Search for the cell housing the specified text and yield its (x, y) center coordinate. 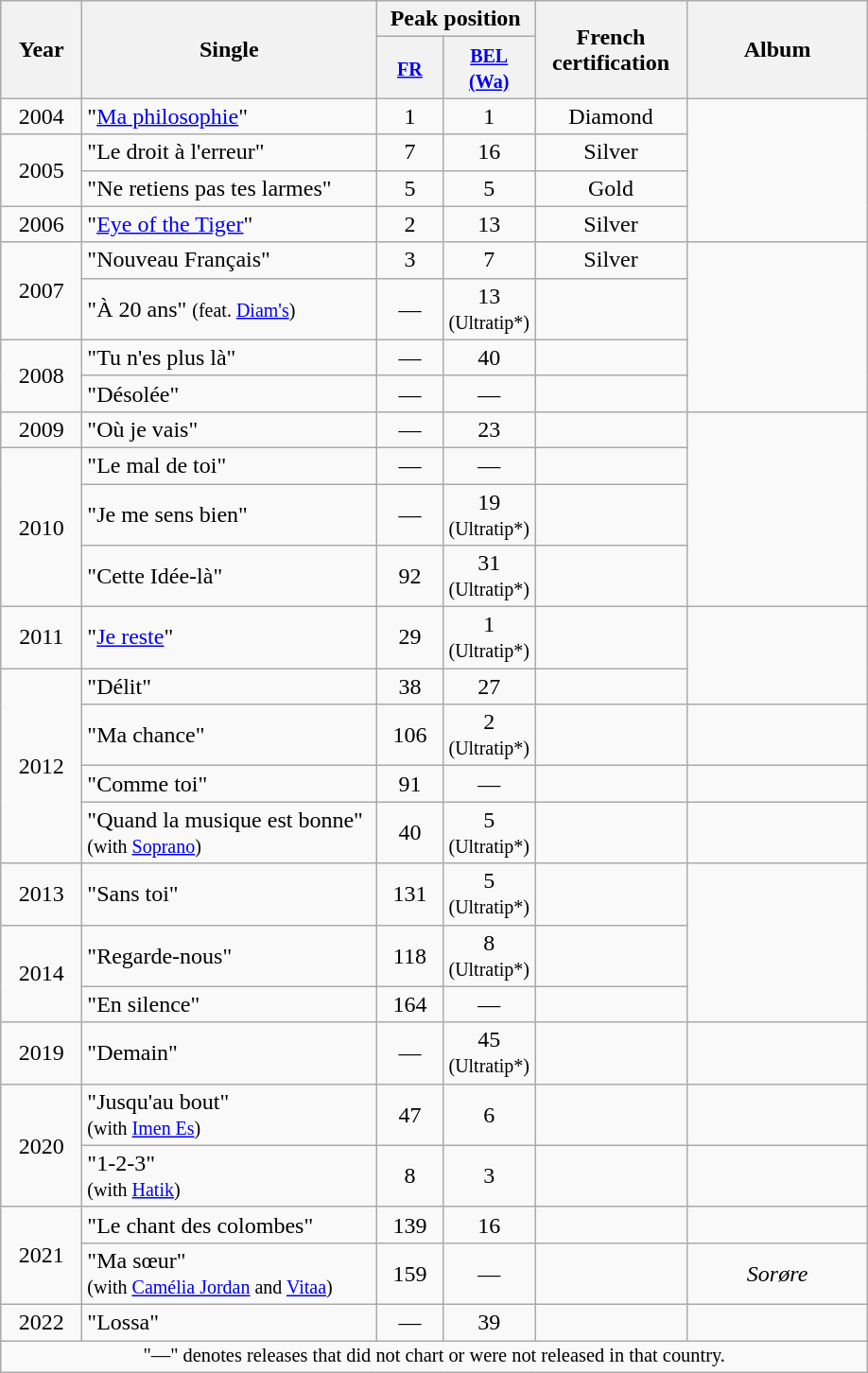
2005 (42, 170)
FR (410, 68)
"Tu n'es plus là" (229, 357)
31(Ultratip*) (490, 577)
"Je reste" (229, 637)
2020 (42, 1145)
BEL (Wa) (490, 68)
2012 (42, 766)
118 (410, 955)
2021 (42, 1256)
"1-2-3" (with Hatik) (229, 1176)
"Délit" (229, 686)
French certification (611, 49)
Diamond (611, 116)
2006 (42, 224)
"En silence" (229, 1004)
"Eye of the Tiger" (229, 224)
164 (410, 1004)
2010 (42, 527)
"Comme toi" (229, 784)
"Lossa" (229, 1322)
2007 (42, 291)
"Le mal de toi" (229, 465)
"À 20 ans" (feat. Diam's) (229, 308)
2013 (42, 895)
"—" denotes releases that did not chart or were not released in that country. (435, 1357)
"Ne retiens pas tes larmes" (229, 188)
2014 (42, 974)
8(Ultratip*) (490, 955)
29 (410, 637)
47 (410, 1114)
27 (490, 686)
"Désolée" (229, 393)
2(Ultratip*) (490, 736)
"Nouveau Français" (229, 260)
"Le chant des colombes" (229, 1225)
"Jusqu'au bout" (with Imen Es) (229, 1114)
"Ma sœur"(with Camélia Jordan and Vitaa) (229, 1273)
39 (490, 1322)
92 (410, 577)
"Demain" (229, 1053)
Year (42, 49)
"Quand la musique est bonne" (with Soprano) (229, 832)
139 (410, 1225)
"Cette Idée-là" (229, 577)
23 (490, 429)
Album (777, 49)
2008 (42, 375)
"Sans toi" (229, 895)
13 (490, 224)
131 (410, 895)
Single (229, 49)
Peak position (456, 19)
Gold (611, 188)
2019 (42, 1053)
106 (410, 736)
19(Ultratip*) (490, 514)
"Ma chance" (229, 736)
"Regarde-nous" (229, 955)
6 (490, 1114)
"Je me sens bien" (229, 514)
38 (410, 686)
2004 (42, 116)
2011 (42, 637)
8 (410, 1176)
Sorøre (777, 1273)
"Le droit à l'erreur" (229, 152)
"Ma philosophie" (229, 116)
2 (410, 224)
45(Ultratip*) (490, 1053)
"Où je vais" (229, 429)
2009 (42, 429)
13(Ultratip*) (490, 308)
91 (410, 784)
2022 (42, 1322)
1(Ultratip*) (490, 637)
159 (410, 1273)
